Determine the [x, y] coordinate at the center of the cell enclosing the given text.  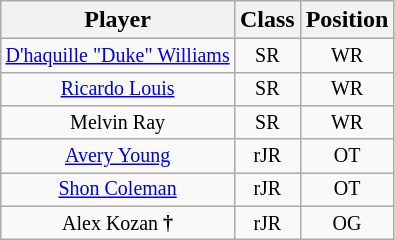
Player [118, 20]
Alex Kozan † [118, 222]
OG [347, 222]
Position [347, 20]
Avery Young [118, 156]
Shon Coleman [118, 190]
Melvin Ray [118, 122]
Ricardo Louis [118, 88]
Class [267, 20]
D'haquille "Duke" Williams [118, 56]
